Return the (x, y) coordinate for the center point of the cell that contains the specified text.  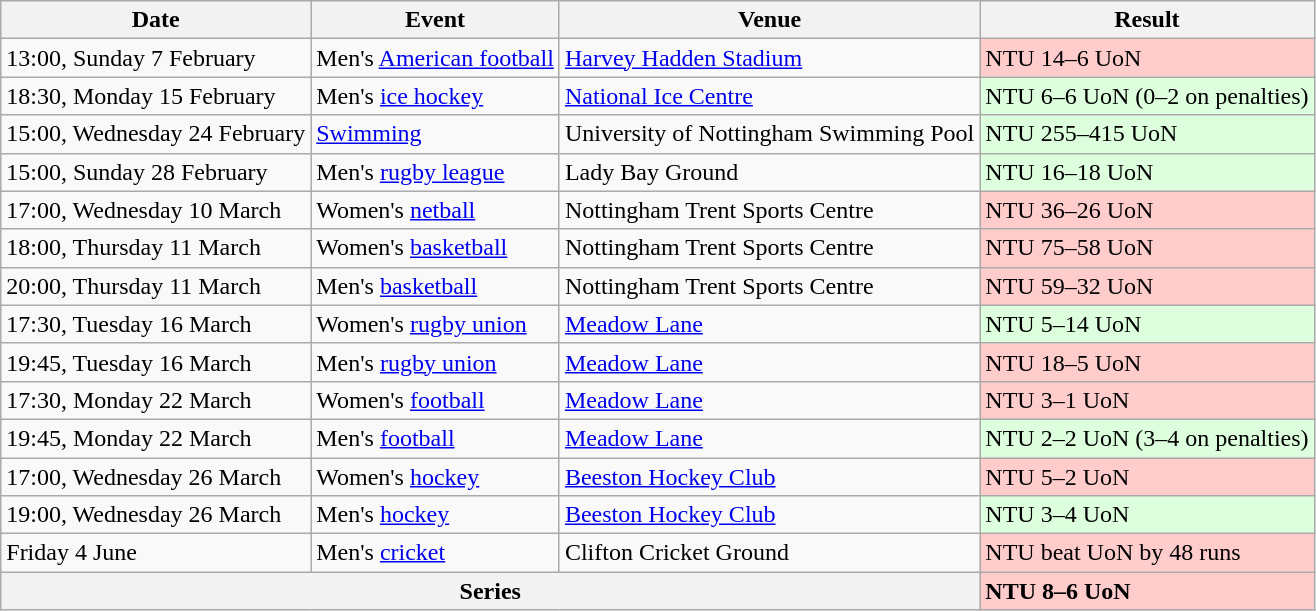
15:00, Sunday 28 February (156, 172)
Swimming (436, 134)
20:00, Thursday 11 March (156, 286)
19:00, Wednesday 26 March (156, 515)
17:30, Tuesday 16 March (156, 324)
Date (156, 20)
Men's basketball (436, 286)
Lady Bay Ground (769, 172)
NTU beat UoN by 48 runs (1147, 553)
18:30, Monday 15 February (156, 96)
Men's ice hockey (436, 96)
15:00, Wednesday 24 February (156, 134)
NTU 75–58 UoN (1147, 248)
17:00, Wednesday 10 March (156, 210)
NTU 3–1 UoN (1147, 400)
NTU 59–32 UoN (1147, 286)
18:00, Thursday 11 March (156, 248)
NTU 8–6 UoN (1147, 591)
Friday 4 June (156, 553)
Men's cricket (436, 553)
17:00, Wednesday 26 March (156, 477)
NTU 5–2 UoN (1147, 477)
Women's basketball (436, 248)
Men's football (436, 438)
Event (436, 20)
Men's rugby union (436, 362)
Series (490, 591)
National Ice Centre (769, 96)
Venue (769, 20)
19:45, Tuesday 16 March (156, 362)
13:00, Sunday 7 February (156, 58)
Men's American football (436, 58)
NTU 16–18 UoN (1147, 172)
NTU 2–2 UoN (3–4 on penalties) (1147, 438)
NTU 5–14 UoN (1147, 324)
Result (1147, 20)
NTU 18–5 UoN (1147, 362)
Women's netball (436, 210)
17:30, Monday 22 March (156, 400)
University of Nottingham Swimming Pool (769, 134)
Women's rugby union (436, 324)
Harvey Hadden Stadium (769, 58)
NTU 14–6 UoN (1147, 58)
Men's rugby league (436, 172)
Men's hockey (436, 515)
Women's football (436, 400)
NTU 36–26 UoN (1147, 210)
19:45, Monday 22 March (156, 438)
NTU 6–6 UoN (0–2 on penalties) (1147, 96)
NTU 3–4 UoN (1147, 515)
Women's hockey (436, 477)
Clifton Cricket Ground (769, 553)
NTU 255–415 UoN (1147, 134)
